Find where the given text appears and provide that cell's center as [X, Y] coordinate. 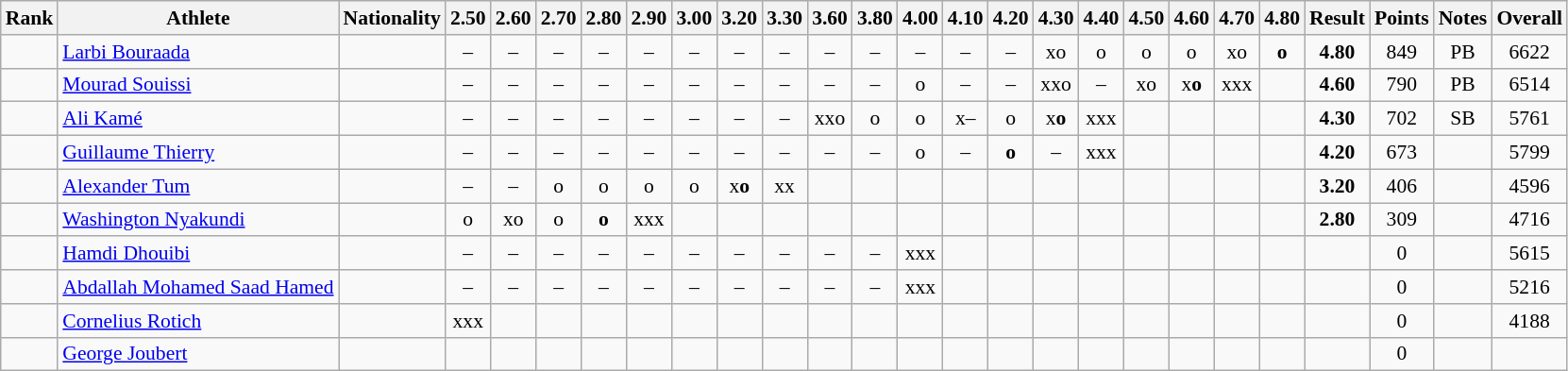
702 [1402, 119]
Athlete [198, 18]
5216 [1529, 287]
5615 [1529, 254]
790 [1402, 85]
SB [1463, 119]
406 [1402, 186]
2.70 [559, 18]
673 [1402, 153]
Washington Nyakundi [198, 220]
Rank [30, 18]
Result [1337, 18]
2.50 [468, 18]
Mourad Souissi [198, 85]
6514 [1529, 85]
3.30 [784, 18]
Points [1402, 18]
4.70 [1237, 18]
849 [1402, 52]
3.00 [694, 18]
4596 [1529, 186]
4.50 [1146, 18]
3.60 [830, 18]
Cornelius Rotich [198, 321]
4.00 [920, 18]
Abdallah Mohamed Saad Hamed [198, 287]
2.90 [649, 18]
5761 [1529, 119]
5799 [1529, 153]
x– [966, 119]
6622 [1529, 52]
George Joubert [198, 354]
Larbi Bouraada [198, 52]
4.10 [966, 18]
4.40 [1102, 18]
309 [1402, 220]
Ali Kamé [198, 119]
Guillaume Thierry [198, 153]
xx [784, 186]
2.60 [514, 18]
Alexander Tum [198, 186]
4188 [1529, 321]
Overall [1529, 18]
Hamdi Dhouibi [198, 254]
4716 [1529, 220]
3.80 [875, 18]
Nationality [393, 18]
Notes [1463, 18]
